From the cell containing the given text, extract its center point as [X, Y] coordinate. 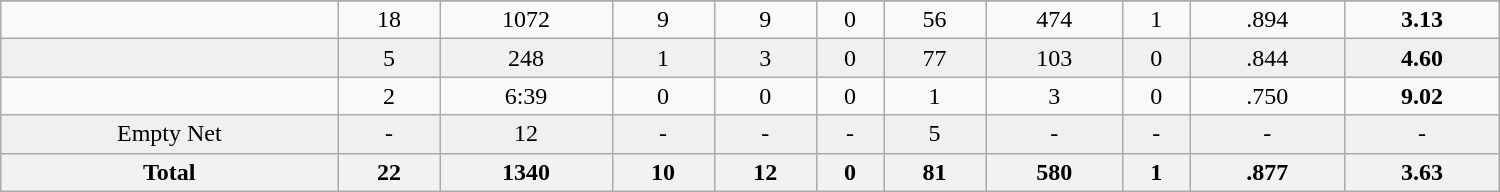
.750 [1268, 96]
1340 [526, 172]
10 [663, 172]
580 [1054, 172]
77 [935, 58]
3.13 [1422, 20]
.844 [1268, 58]
.877 [1268, 172]
Total [170, 172]
2 [389, 96]
474 [1054, 20]
248 [526, 58]
4.60 [1422, 58]
81 [935, 172]
.894 [1268, 20]
22 [389, 172]
6:39 [526, 96]
56 [935, 20]
3.63 [1422, 172]
103 [1054, 58]
18 [389, 20]
Empty Net [170, 134]
9.02 [1422, 96]
1072 [526, 20]
